Scan for the cell matching the given text and deliver its (x, y) coordinate at center. 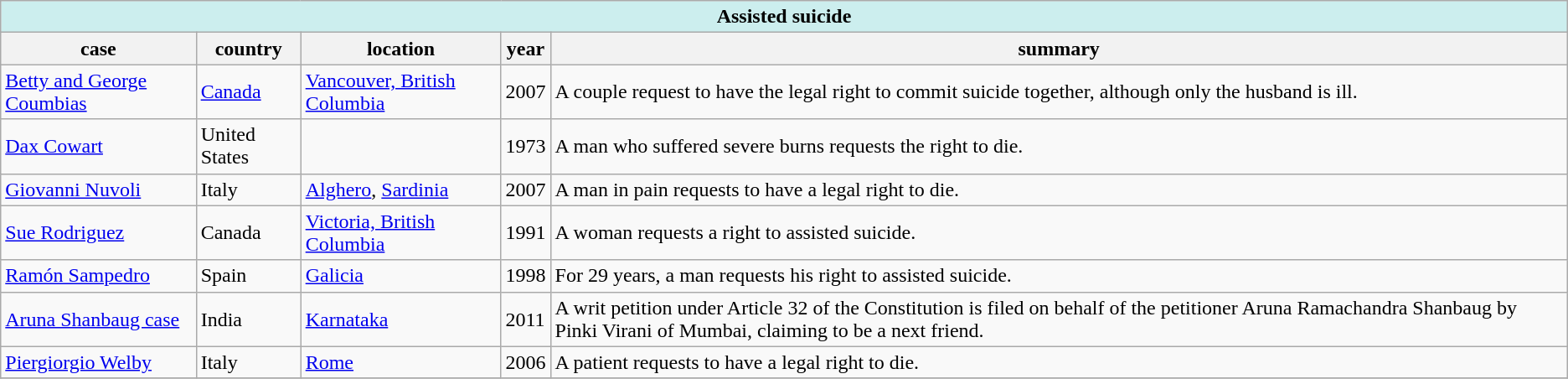
A man in pain requests to have a legal right to die. (1059, 189)
2006 (526, 362)
Alghero, Sardinia (400, 189)
location (400, 49)
Victoria, British Columbia (400, 233)
Dax Cowart (99, 146)
A patient requests to have a legal right to die. (1059, 362)
Karnataka (400, 319)
Giovanni Nuvoli (99, 189)
United States (248, 146)
For 29 years, a man requests his right to assisted suicide. (1059, 276)
Vancouver, British Columbia (400, 92)
A woman requests a right to assisted suicide. (1059, 233)
India (248, 319)
Betty and George Coumbias (99, 92)
2011 (526, 319)
case (99, 49)
1973 (526, 146)
1991 (526, 233)
Piergiorgio Welby (99, 362)
Assisted suicide (784, 17)
Ramón Sampedro (99, 276)
A couple request to have the legal right to commit suicide together, although only the husband is ill. (1059, 92)
country (248, 49)
summary (1059, 49)
Spain (248, 276)
year (526, 49)
Sue Rodriguez (99, 233)
A man who suffered severe burns requests the right to die. (1059, 146)
Galicia (400, 276)
Rome (400, 362)
1998 (526, 276)
Aruna Shanbaug case (99, 319)
